Identify which cell holds the provided text, then report its (X, Y) central coordinate. 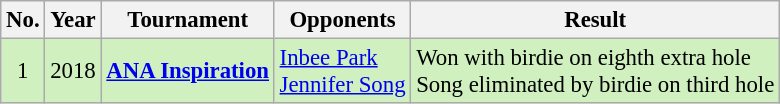
2018 (73, 72)
Year (73, 20)
Opponents (342, 20)
Won with birdie on eighth extra holeSong eliminated by birdie on third hole (596, 72)
Tournament (188, 20)
1 (23, 72)
Inbee Park Jennifer Song (342, 72)
No. (23, 20)
Result (596, 20)
ANA Inspiration (188, 72)
